Pinpoint the cell where the given text exists, returning its (x, y) midpoint coordinate. 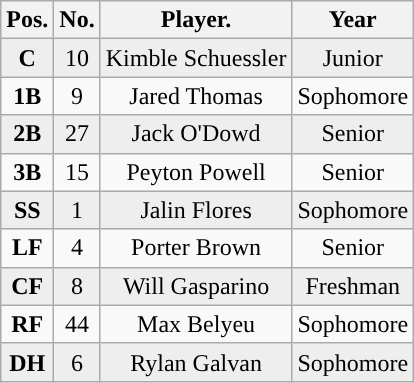
1 (77, 210)
Jalin Flores (196, 210)
Jack O'Dowd (196, 134)
3B (28, 172)
Jared Thomas (196, 96)
27 (77, 134)
9 (77, 96)
RF (28, 324)
4 (77, 248)
Freshman (353, 286)
Pos. (28, 20)
15 (77, 172)
Player. (196, 20)
Will Gasparino (196, 286)
Rylan Galvan (196, 362)
6 (77, 362)
8 (77, 286)
CF (28, 286)
44 (77, 324)
C (28, 58)
Kimble Schuessler (196, 58)
SS (28, 210)
Junior (353, 58)
2B (28, 134)
Peyton Powell (196, 172)
Year (353, 20)
1B (28, 96)
10 (77, 58)
Porter Brown (196, 248)
DH (28, 362)
Max Belyeu (196, 324)
LF (28, 248)
No. (77, 20)
